Provide the (x, y) coordinate of the cell's center where the given text is located.  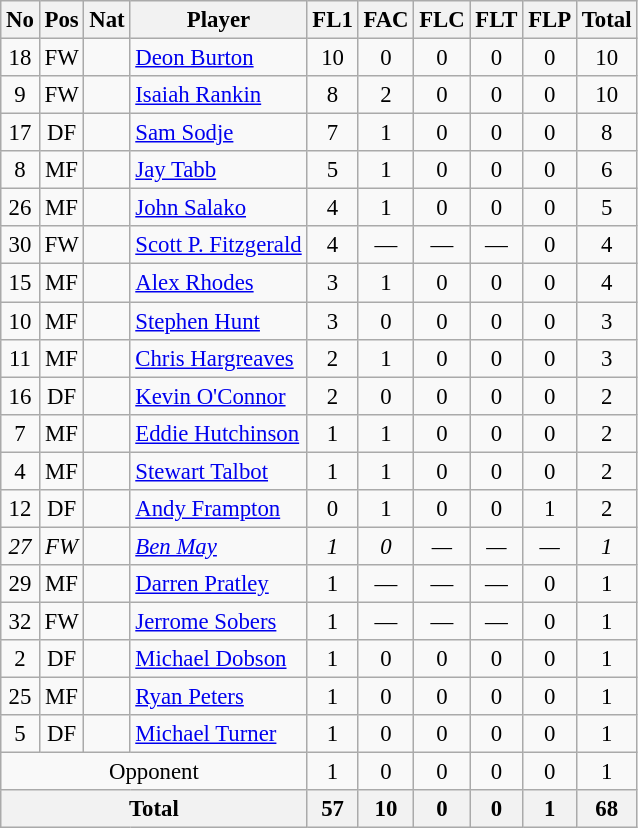
Isaiah Rankin (218, 95)
25 (20, 697)
John Salako (218, 208)
Stewart Talbot (218, 471)
26 (20, 208)
27 (20, 546)
Jerrome Sobers (218, 621)
15 (20, 283)
Stephen Hunt (218, 321)
Michael Dobson (218, 659)
Jay Tabb (218, 170)
Chris Hargreaves (218, 358)
29 (20, 584)
Opponent (154, 772)
Deon Burton (218, 58)
57 (332, 809)
Nat (107, 20)
Ben May (218, 546)
FLT (496, 20)
Andy Frampton (218, 509)
FLC (442, 20)
18 (20, 58)
FL1 (332, 20)
Scott P. Fitzgerald (218, 245)
11 (20, 358)
Player (218, 20)
No (20, 20)
Alex Rhodes (218, 283)
Ryan Peters (218, 697)
12 (20, 509)
Kevin O'Connor (218, 396)
16 (20, 396)
Michael Turner (218, 734)
68 (606, 809)
FLP (550, 20)
9 (20, 95)
32 (20, 621)
Pos (62, 20)
Darren Pratley (218, 584)
Sam Sodje (218, 133)
6 (606, 170)
Eddie Hutchinson (218, 433)
17 (20, 133)
30 (20, 245)
FAC (386, 20)
